Pinpoint the cell where the given text exists, returning its (X, Y) midpoint coordinate. 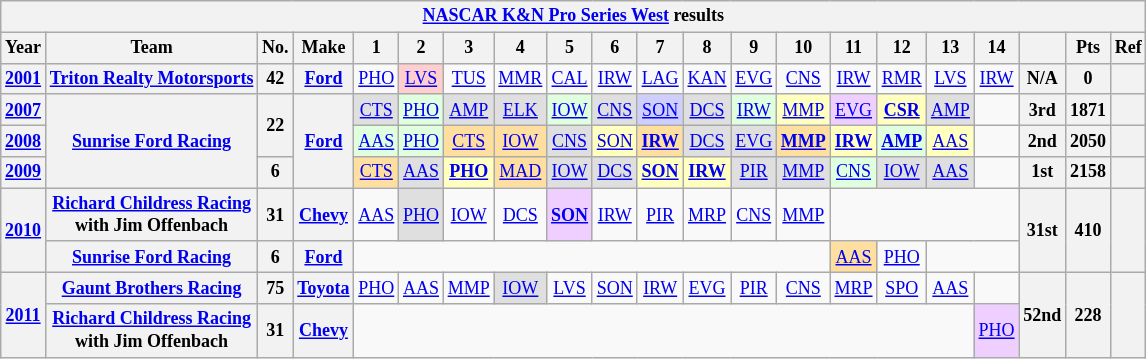
1 (376, 48)
No. (276, 48)
SPO (902, 288)
228 (1088, 316)
N/A (1042, 78)
Make (324, 48)
8 (707, 48)
10 (804, 48)
2009 (24, 172)
3 (468, 48)
2050 (1088, 140)
2 (422, 48)
CSR (902, 110)
KAN (707, 78)
Pts (1088, 48)
22 (276, 125)
Gaunt Brothers Racing (151, 288)
3rd (1042, 110)
MMR (520, 78)
0 (1088, 78)
2010 (24, 230)
14 (996, 48)
42 (276, 78)
NASCAR K&N Pro Series West results (574, 16)
Year (24, 48)
CAL (570, 78)
2158 (1088, 172)
TUS (468, 78)
Toyota (324, 288)
Team (151, 48)
52nd (1042, 316)
11 (854, 48)
RMR (902, 78)
Triton Realty Motorsports (151, 78)
ELK (520, 110)
Ref (1128, 48)
75 (276, 288)
2nd (1042, 140)
MAD (520, 172)
31st (1042, 230)
13 (951, 48)
1871 (1088, 110)
12 (902, 48)
2001 (24, 78)
5 (570, 48)
LAG (660, 78)
1st (1042, 172)
2007 (24, 110)
2011 (24, 316)
9 (754, 48)
410 (1088, 230)
2008 (24, 140)
4 (520, 48)
7 (660, 48)
